Return the [x, y] coordinate for the center point of the cell that contains the specified text.  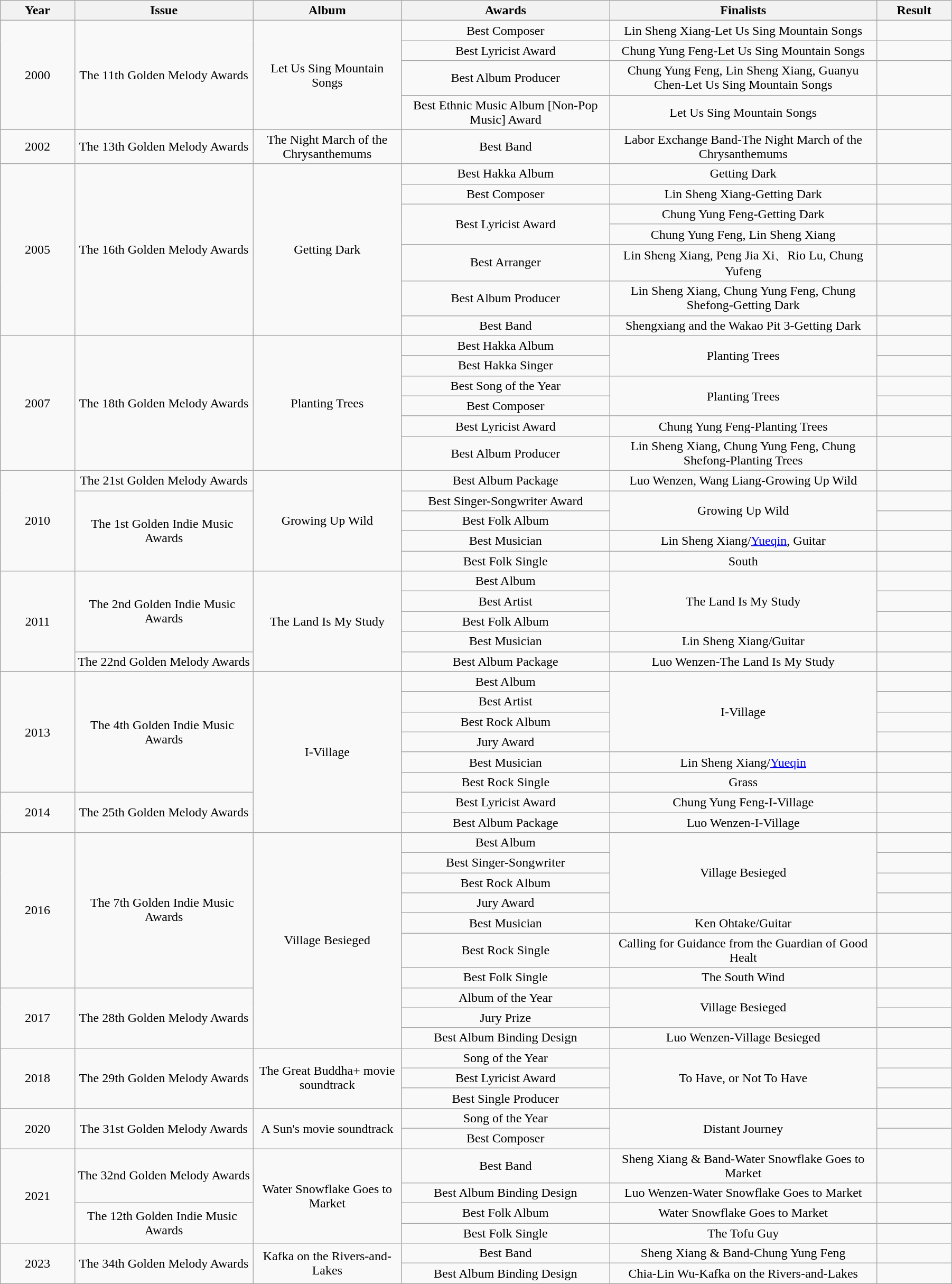
Lin Sheng Xiang-Getting Dark [743, 194]
The Night March of the Chrysanthemums [328, 147]
Chung Yung Feng, Lin Sheng Xiang [743, 234]
Kafka on the Rivers-and-Lakes [328, 1263]
Luo Wenzen-I-Village [743, 823]
The 25th Golden Melody Awards [164, 812]
Best Hakka Singer [506, 366]
The 22nd Golden Melody Awards [164, 662]
Lin Sheng Xiang-Let Us Sing Mountain Songs [743, 31]
South [743, 561]
Luo Wenzen, Wang Liang-Growing Up Wild [743, 480]
The 13th Golden Melody Awards [164, 147]
The 28th Golden Melody Awards [164, 1018]
The 4th Golden Indie Music Awards [164, 732]
2013 [38, 732]
Lin Sheng Xiang/Yueqin [743, 762]
The 12th Golden Indie Music Awards [164, 1223]
2002 [38, 147]
2010 [38, 520]
Chia-Lin Wu-Kafka on the Rivers-and-Lakes [743, 1273]
Result [914, 11]
Best Arranger [506, 263]
2021 [38, 1196]
Best Singer-Songwriter [506, 863]
Lin Sheng Xiang, Peng Jia Xi、Rio Lu, Chung Yufeng [743, 263]
Finalists [743, 11]
The 34th Golden Melody Awards [164, 1263]
The 32nd Golden Melody Awards [164, 1176]
Calling for Guidance from the Guardian of Good Healt [743, 950]
The 29th Golden Melody Awards [164, 1078]
The South Wind [743, 978]
Chung Yung Feng, Lin Sheng Xiang, Guanyu Chen-Let Us Sing Mountain Songs [743, 78]
Awards [506, 11]
Luo Wenzen-Water Snowflake Goes to Market [743, 1193]
Chung Yung Feng-Let Us Sing Mountain Songs [743, 51]
The Tofu Guy [743, 1233]
Best Song of the Year [506, 386]
2005 [38, 249]
Sheng Xiang & Band-Water Snowflake Goes to Market [743, 1166]
The 18th Golden Melody Awards [164, 403]
2000 [38, 75]
Issue [164, 11]
The 7th Golden Indie Music Awards [164, 910]
Best Singer-Songwriter Award [506, 500]
2018 [38, 1078]
2016 [38, 910]
Luo Wenzen-The Land Is My Study [743, 662]
The 11th Golden Melody Awards [164, 75]
Shengxiang and the Wakao Pit 3-Getting Dark [743, 325]
Luo Wenzen-Village Besieged [743, 1038]
Grass [743, 782]
The 2nd Golden Indie Music Awards [164, 611]
2007 [38, 403]
2011 [38, 621]
Lin Sheng Xiang, Chung Yung Feng, Chung Shefong-Planting Trees [743, 453]
2014 [38, 812]
The 31st Golden Melody Awards [164, 1128]
2023 [38, 1263]
Chung Yung Feng-Getting Dark [743, 214]
Chung Yung Feng-Planting Trees [743, 426]
Year [38, 11]
2020 [38, 1128]
Lin Sheng Xiang, Chung Yung Feng, Chung Shefong-Getting Dark [743, 298]
Labor Exchange Band-The Night March of the Chrysanthemums [743, 147]
Sheng Xiang & Band-Chung Yung Feng [743, 1253]
Lin Sheng Xiang/Guitar [743, 641]
Chung Yung Feng-I-Village [743, 802]
The Great Buddha+ movie soundtrack [328, 1078]
Album [328, 11]
Album of the Year [506, 998]
Lin Sheng Xiang/Yueqin, Guitar [743, 541]
Ken Ohtake/Guitar [743, 923]
The 1st Golden Indie Music Awards [164, 531]
A Sun's movie soundtrack [328, 1128]
Distant Journey [743, 1128]
To Have, or Not To Have [743, 1078]
Jury Prize [506, 1018]
The 16th Golden Melody Awards [164, 249]
2017 [38, 1018]
The 21st Golden Melody Awards [164, 480]
Best Single Producer [506, 1098]
Best Ethnic Music Album [Non-Pop Music] Award [506, 112]
